Provide the [X, Y] coordinate of the cell's center where the given text is located.  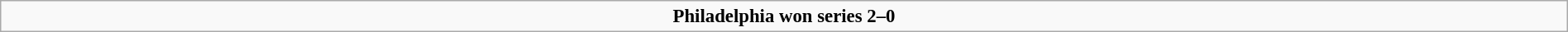
Philadelphia won series 2–0 [784, 16]
